Pinpoint the cell where the given text exists, returning its (X, Y) midpoint coordinate. 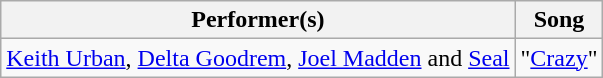
"Crazy" (559, 58)
Keith Urban, Delta Goodrem, Joel Madden and Seal (258, 58)
Song (559, 20)
Performer(s) (258, 20)
